Scan for the cell matching the given text and deliver its [X, Y] coordinate at center. 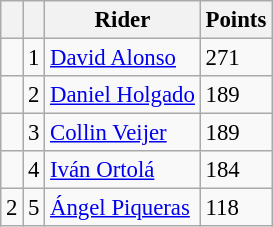
Iván Ortolá [122, 170]
5 [34, 208]
Ángel Piqueras [122, 208]
1 [34, 58]
118 [236, 208]
Rider [122, 20]
271 [236, 58]
184 [236, 170]
Daniel Holgado [122, 95]
4 [34, 170]
3 [34, 133]
Collin Veijer [122, 133]
David Alonso [122, 58]
Points [236, 20]
